Extract the (X, Y) coordinate from the center of the cell holding the provided text.  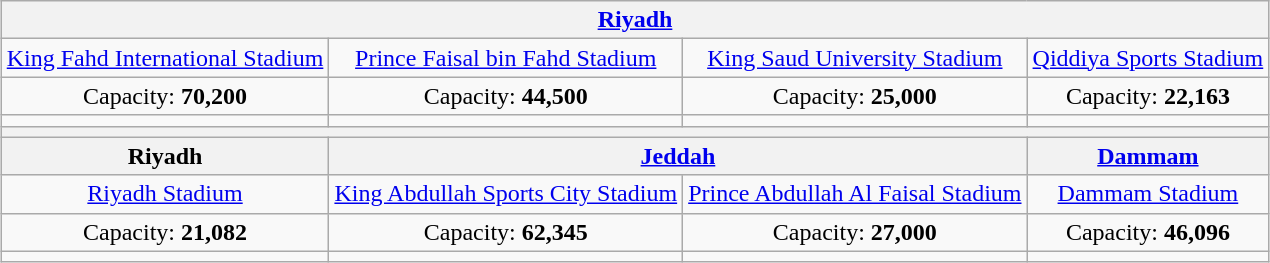
Capacity: 22,163 (1148, 96)
Capacity: 25,000 (855, 96)
Dammam (1148, 156)
Capacity: 46,096 (1148, 232)
King Saud University Stadium (855, 58)
Qiddiya Sports Stadium (1148, 58)
Capacity: 44,500 (506, 96)
King Fahd International Stadium (165, 58)
Capacity: 70,200 (165, 96)
King Abdullah Sports City Stadium (506, 194)
Riyadh Stadium (165, 194)
Dammam Stadium (1148, 194)
Prince Faisal bin Fahd Stadium (506, 58)
Prince Abdullah Al Faisal Stadium (855, 194)
Jeddah (678, 156)
Capacity: 27,000 (855, 232)
Capacity: 21,082 (165, 232)
Capacity: 62,345 (506, 232)
